Scan for the cell matching the given text and deliver its (x, y) coordinate at center. 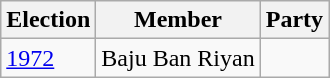
Election (48, 20)
1972 (48, 58)
Member (178, 20)
Party (294, 20)
Baju Ban Riyan (178, 58)
